Pinpoint the cell where the given text exists, returning its [x, y] midpoint coordinate. 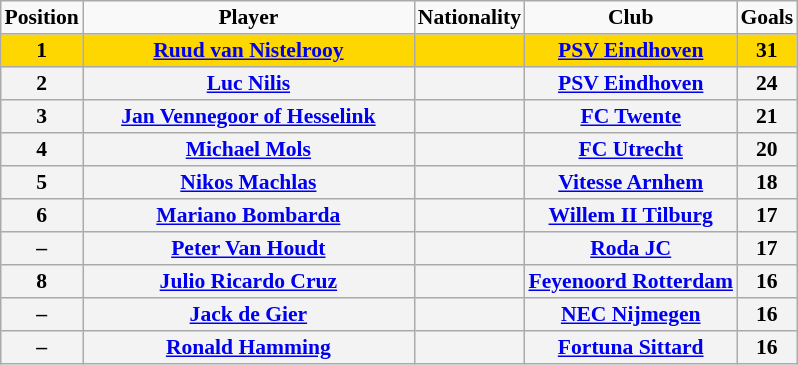
Nikos Machlas [249, 182]
Jan Vennegoor of Hesselink [249, 116]
8 [42, 282]
6 [42, 216]
Club [631, 18]
NEC Nijmegen [631, 314]
Ruud van Nistelrooy [249, 50]
Ronald Hamming [249, 348]
2 [42, 84]
Position [42, 18]
Vitesse Arnhem [631, 182]
Peter Van Houdt [249, 248]
Willem II Tilburg [631, 216]
3 [42, 116]
5 [42, 182]
Michael Mols [249, 150]
24 [767, 84]
1 [42, 50]
Julio Ricardo Cruz [249, 282]
Goals [767, 18]
FC Utrecht [631, 150]
Nationality [470, 18]
Player [249, 18]
20 [767, 150]
21 [767, 116]
Roda JC [631, 248]
Luc Nilis [249, 84]
Jack de Gier [249, 314]
Mariano Bombarda [249, 216]
4 [42, 150]
Fortuna Sittard [631, 348]
31 [767, 50]
FC Twente [631, 116]
Feyenoord Rotterdam [631, 282]
18 [767, 182]
